Extract the (x, y) coordinate from the center of the cell holding the provided text.  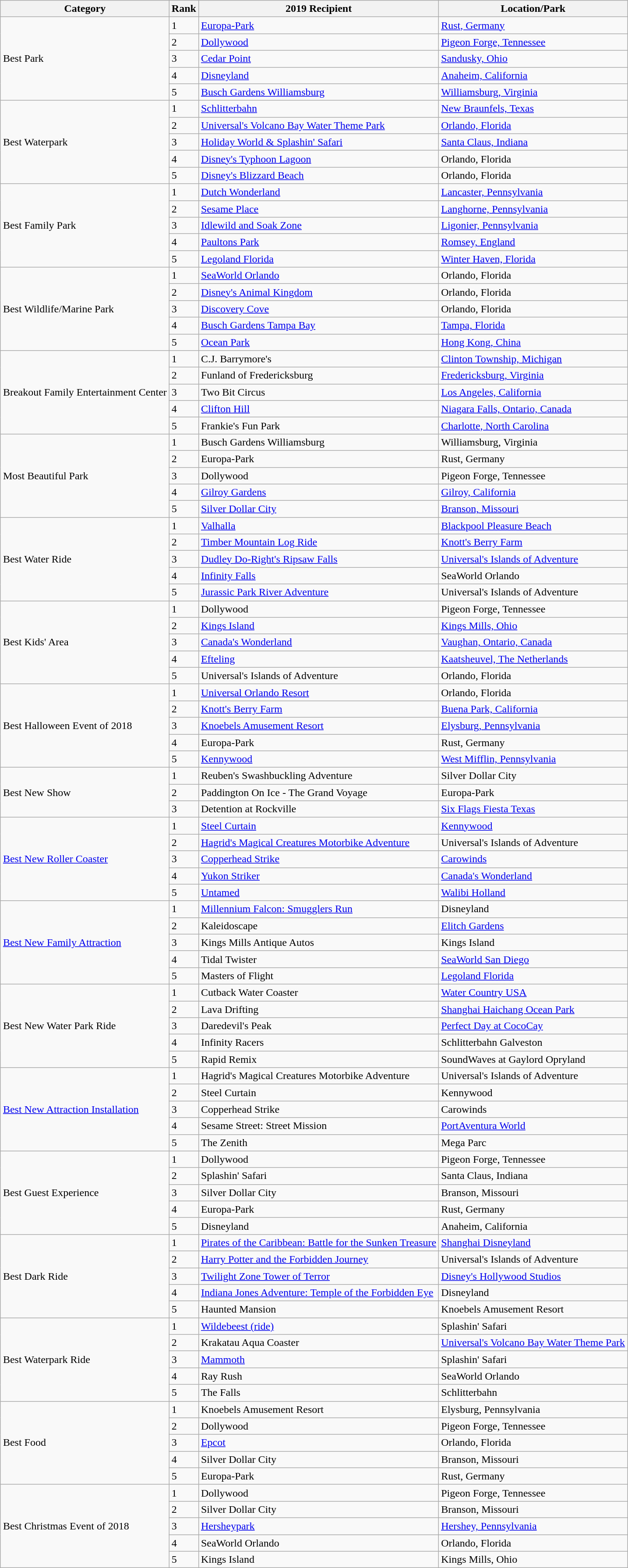
Kaatsheuvel, The Netherlands (533, 659)
Universal Orlando Resort (318, 692)
Water Country USA (533, 992)
Ocean Park (318, 342)
Timber Mountain Log Ride (318, 542)
Breakout Family Entertainment Center (85, 392)
Paultons Park (318, 242)
Charlotte, North Carolina (533, 425)
Clinton Township, Michigan (533, 359)
Buena Park, California (533, 709)
Paddington On Ice - The Grand Voyage (318, 793)
Untamed (318, 892)
The Falls (318, 1393)
Best New Attraction Installation (85, 1109)
Best Guest Experience (85, 1193)
PortAventura World (533, 1126)
Ray Rush (318, 1376)
Twilight Zone Tower of Terror (318, 1276)
Location/Park (533, 9)
Wildebeest (ride) (318, 1326)
C.J. Barrymore's (318, 359)
Lancaster, Pennsylvania (533, 192)
Romsey, England (533, 242)
Fredericksburg, Virginia (533, 375)
Yukon Striker (318, 876)
Best Park (85, 59)
Schlitterbahn Galveston (533, 1043)
Pirates of the Caribbean: Battle for the Sunken Treasure (318, 1242)
Kaleidoscape (318, 926)
Valhalla (318, 526)
Niagara Falls, Ontario, Canada (533, 409)
Langhorne, Pennsylvania (533, 209)
Rank (184, 9)
Clifton Hill (318, 409)
West Mifflin, Pennsylvania (533, 759)
Detention at Rockville (318, 809)
Mega Parc (533, 1143)
Six Flags Fiesta Texas (533, 809)
Perfect Day at CocoCay (533, 1026)
Reuben's Swashbuckling Adventure (318, 776)
Most Beautiful Park (85, 475)
Rapid Remix (318, 1059)
Lava Drifting (318, 1009)
New Braunfels, Texas (533, 109)
Kings Mills Antique Autos (318, 942)
Epcot (318, 1443)
Gilroy, California (533, 492)
Best Water Ride (85, 559)
Shanghai Disneyland (533, 1242)
Dudley Do-Right's Ripsaw Falls (318, 559)
Best Halloween Event of 2018 (85, 726)
SeaWorld San Diego (533, 959)
Jurassic Park River Adventure (318, 592)
Dutch Wonderland (318, 192)
Best New Roller Coaster (85, 859)
Disney's Typhoon Lagoon (318, 159)
Best New Water Park Ride (85, 1026)
Millennium Falcon: Smugglers Run (318, 909)
Gilroy Gardens (318, 492)
Best Kids' Area (85, 642)
Haunted Mansion (318, 1310)
Best Dark Ride (85, 1276)
Krakatau Aqua Coaster (318, 1343)
Category (85, 9)
Infinity Falls (318, 576)
Ligonier, Pennsylvania (533, 226)
Idlewild and Soak Zone (318, 226)
Mammoth (318, 1359)
Winter Haven, Florida (533, 259)
Blackpool Pleasure Beach (533, 526)
Hong Kong, China (533, 342)
Tidal Twister (318, 959)
Disney's Blizzard Beach (318, 175)
Busch Gardens Tampa Bay (318, 326)
Funland of Fredericksburg (318, 375)
Discovery Cove (318, 309)
Best Christmas Event of 2018 (85, 1526)
Elitch Gardens (533, 926)
Best New Family Attraction (85, 942)
Harry Potter and the Forbidden Journey (318, 1259)
Hersheypark (318, 1526)
Best Wildlife/Marine Park (85, 309)
Two Bit Circus (318, 392)
Best Family Park (85, 225)
Best Waterpark Ride (85, 1359)
Infinity Racers (318, 1043)
Indiana Jones Adventure: Temple of the Forbidden Eye (318, 1293)
Hershey, Pennsylvania (533, 1526)
Best Waterpark (85, 142)
Best New Show (85, 793)
Efteling (318, 659)
2019 Recipient (318, 9)
Disney's Hollywood Studios (533, 1276)
Disney's Animal Kingdom (318, 292)
Sesame Place (318, 209)
Cutback Water Coaster (318, 992)
Holiday World & Splashin' Safari (318, 142)
Vaughan, Ontario, Canada (533, 642)
Sandusky, Ohio (533, 59)
Best Food (85, 1443)
Walibi Holland (533, 892)
Frankie's Fun Park (318, 425)
Tampa, Florida (533, 326)
Daredevil's Peak (318, 1026)
Cedar Point (318, 59)
Shanghai Haichang Ocean Park (533, 1009)
Sesame Street: Street Mission (318, 1126)
Los Angeles, California (533, 392)
The Zenith (318, 1143)
SoundWaves at Gaylord Opryland (533, 1059)
Masters of Flight (318, 976)
